Locate the cell with the specified text and output its [X, Y] center coordinate. 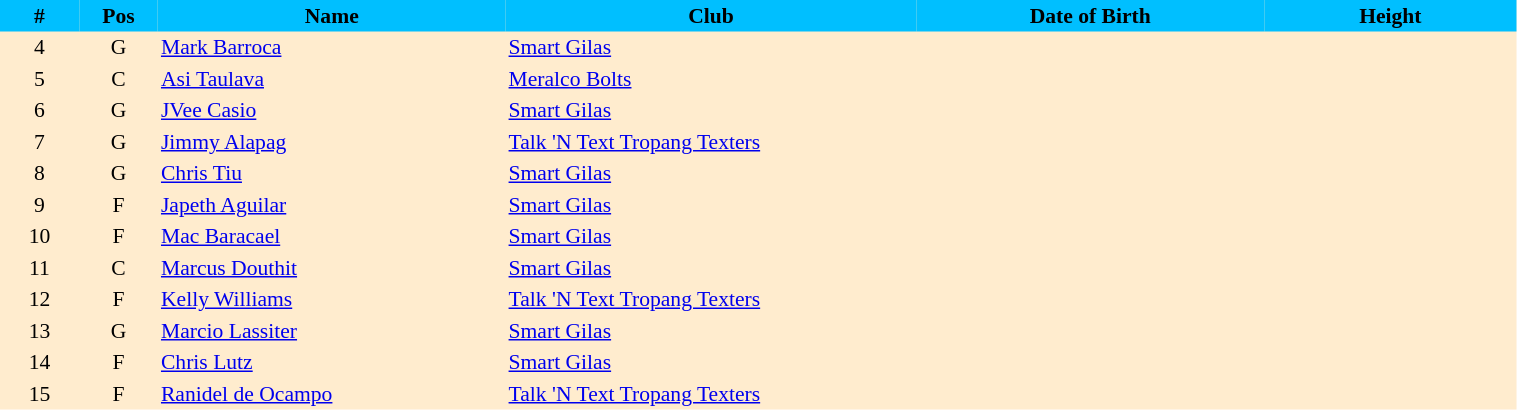
7 [40, 142]
# [40, 16]
Pos [118, 16]
15 [40, 394]
Japeth Aguilar [332, 205]
5 [40, 79]
Asi Taulava [332, 79]
6 [40, 110]
8 [40, 174]
Marcio Lassiter [332, 331]
Ranidel de Ocampo [332, 394]
13 [40, 331]
Chris Tiu [332, 174]
Club [712, 16]
Marcus Douthit [332, 268]
Jimmy Alapag [332, 142]
Chris Lutz [332, 362]
10 [40, 236]
4 [40, 48]
9 [40, 205]
Height [1390, 16]
Name [332, 16]
Kelly Williams [332, 300]
14 [40, 362]
JVee Casio [332, 110]
Mark Barroca [332, 48]
Date of Birth [1090, 16]
Mac Baracael [332, 236]
Meralco Bolts [712, 79]
12 [40, 300]
11 [40, 268]
